Detect which cell encompasses the target text, then output its [x, y] center coordinate. 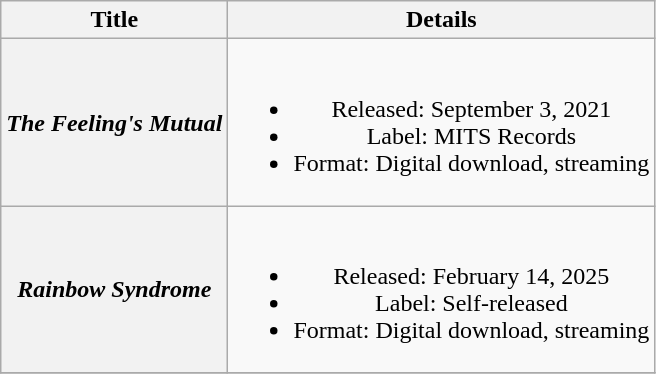
Released: September 3, 2021Label: MITS RecordsFormat: Digital download, streaming [442, 122]
Rainbow Syndrome [114, 290]
The Feeling's Mutual [114, 122]
Details [442, 20]
Released: February 14, 2025Label: Self-releasedFormat: Digital download, streaming [442, 290]
Title [114, 20]
